Extract the (X, Y) coordinate from the center of the cell holding the provided text.  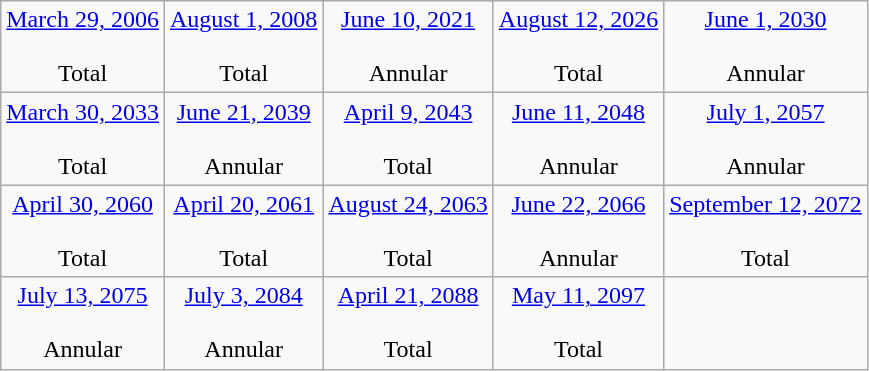
June 1, 2030Annular (766, 47)
July 1, 2057Annular (766, 139)
July 3, 2084Annular (243, 323)
August 24, 2063Total (408, 231)
April 20, 2061Total (243, 231)
March 29, 2006Total (83, 47)
June 10, 2021Annular (408, 47)
August 1, 2008Total (243, 47)
August 12, 2026Total (578, 47)
April 9, 2043Total (408, 139)
July 13, 2075Annular (83, 323)
April 21, 2088Total (408, 323)
September 12, 2072Total (766, 231)
May 11, 2097Total (578, 323)
March 30, 2033Total (83, 139)
June 22, 2066Annular (578, 231)
June 21, 2039Annular (243, 139)
April 30, 2060Total (83, 231)
June 11, 2048Annular (578, 139)
